Identify which cell holds the provided text, then report its (X, Y) central coordinate. 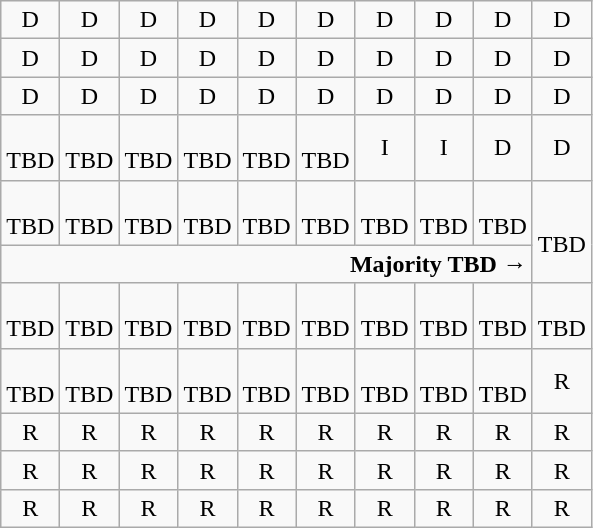
Majority TBD → (267, 264)
